Return [X, Y] of the center of cell containing provided text 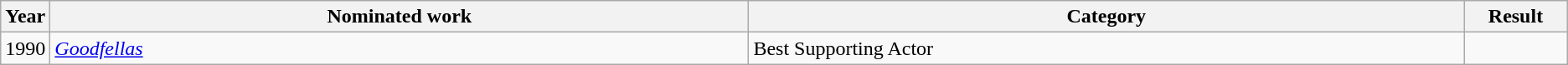
1990 [25, 48]
Year [25, 17]
Category [1106, 17]
Result [1516, 17]
Best Supporting Actor [1106, 48]
Goodfellas [400, 48]
Nominated work [400, 17]
